From the cell containing the given text, extract its center point as (X, Y) coordinate. 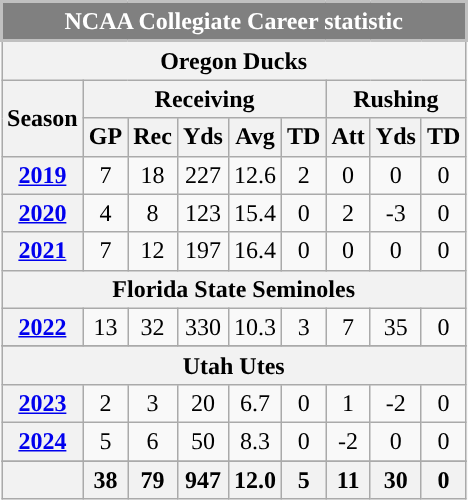
Utah Utes (234, 365)
123 (202, 213)
Rushing (396, 99)
30 (396, 479)
11 (348, 479)
2020 (43, 213)
Avg (254, 137)
50 (202, 441)
15.4 (254, 213)
-3 (396, 213)
10.3 (254, 327)
947 (202, 479)
12 (153, 251)
4 (105, 213)
Florida State Seminoles (234, 289)
227 (202, 175)
2023 (43, 403)
Oregon Ducks (234, 60)
32 (153, 327)
Receiving (204, 99)
35 (396, 327)
2022 (43, 327)
13 (105, 327)
1 (348, 403)
Att (348, 137)
2021 (43, 251)
GP (105, 137)
6 (153, 441)
2019 (43, 175)
79 (153, 479)
20 (202, 403)
Season (43, 118)
12.6 (254, 175)
18 (153, 175)
38 (105, 479)
12.0 (254, 479)
16.4 (254, 251)
NCAA Collegiate Career statistic (234, 22)
6.7 (254, 403)
8 (153, 213)
330 (202, 327)
Rec (153, 137)
2024 (43, 441)
8.3 (254, 441)
197 (202, 251)
